Pinpoint the cell where the given text exists, returning its [X, Y] midpoint coordinate. 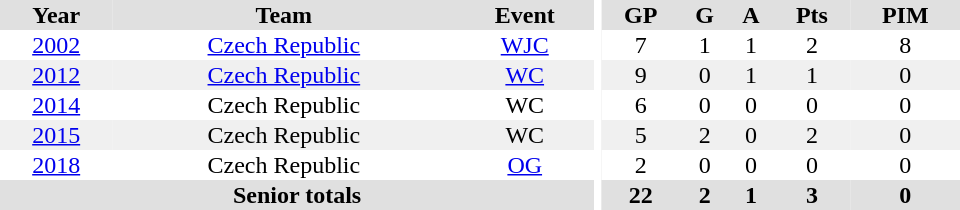
PIM [905, 15]
6 [641, 105]
2012 [56, 75]
2018 [56, 165]
OG [524, 165]
Pts [812, 15]
Senior totals [297, 195]
2002 [56, 45]
9 [641, 75]
22 [641, 195]
WJC [524, 45]
7 [641, 45]
Event [524, 15]
A [752, 15]
3 [812, 195]
Team [284, 15]
5 [641, 135]
G [705, 15]
8 [905, 45]
2015 [56, 135]
GP [641, 15]
Year [56, 15]
2014 [56, 105]
